For the text-containing cell, return its midpoint in [x, y] coordinate format. 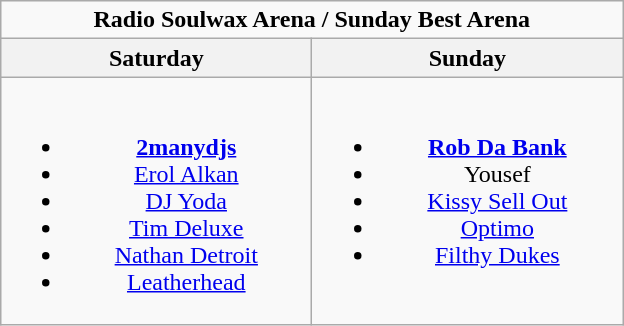
Sunday [468, 58]
Radio Soulwax Arena / Sunday Best Arena [312, 20]
Rob Da BankYousefKissy Sell OutOptimoFilthy Dukes [468, 201]
2manydjsErol AlkanDJ YodaTim DeluxeNathan DetroitLeatherhead [156, 201]
Saturday [156, 58]
